Provide the [x, y] coordinate of the cell's center where the given text is located.  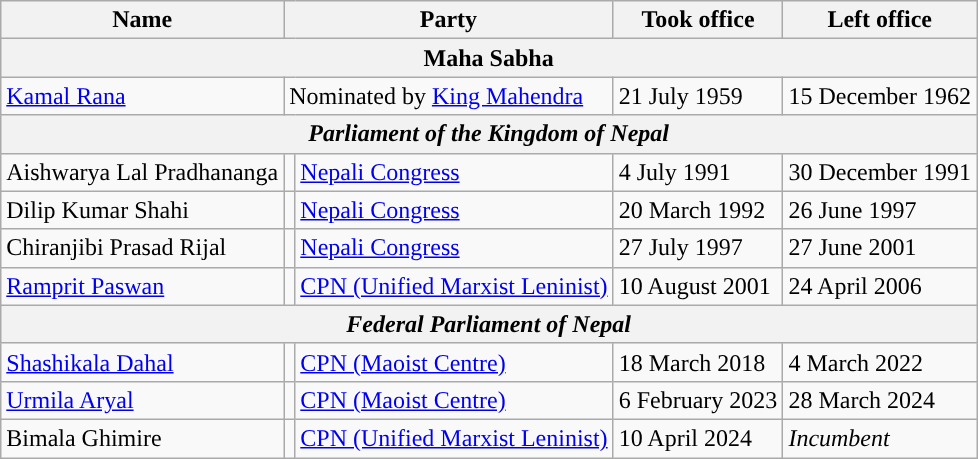
Nominated by King Mahendra [448, 96]
6 February 2023 [698, 400]
Incumbent [880, 438]
20 March 1992 [698, 210]
Dilip Kumar Shahi [142, 210]
15 December 1962 [880, 96]
Shashikala Dahal [142, 362]
Aishwarya Lal Pradhananga [142, 172]
4 July 1991 [698, 172]
27 June 2001 [880, 248]
Took office [698, 20]
28 March 2024 [880, 400]
30 December 1991 [880, 172]
10 April 2024 [698, 438]
Chiranjibi Prasad Rijal [142, 248]
10 August 2001 [698, 286]
Party [448, 20]
Name [142, 20]
Kamal Rana [142, 96]
18 March 2018 [698, 362]
26 June 1997 [880, 210]
Parliament of the Kingdom of Nepal [489, 134]
24 April 2006 [880, 286]
Left office [880, 20]
Urmila Aryal [142, 400]
27 July 1997 [698, 248]
Ramprit Paswan [142, 286]
4 March 2022 [880, 362]
Federal Parliament of Nepal [489, 324]
Bimala Ghimire [142, 438]
21 July 1959 [698, 96]
Maha Sabha [489, 58]
